Detect which cell encompasses the target text, then output its [x, y] center coordinate. 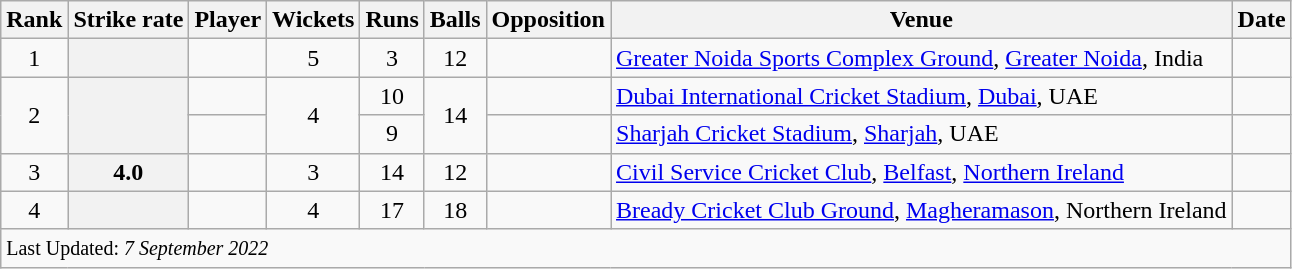
Greater Noida Sports Complex Ground, Greater Noida, India [921, 58]
1 [34, 58]
Bready Cricket Club Ground, Magheramason, Northern Ireland [921, 210]
Opposition [548, 20]
Civil Service Cricket Club, Belfast, Northern Ireland [921, 172]
Player [228, 20]
Last Updated: 7 September 2022 [646, 248]
2 [34, 115]
Strike rate [128, 20]
Wickets [314, 20]
4.0 [128, 172]
Runs [392, 20]
Date [1262, 20]
10 [392, 96]
Sharjah Cricket Stadium, Sharjah, UAE [921, 134]
Venue [921, 20]
Dubai International Cricket Stadium, Dubai, UAE [921, 96]
5 [314, 58]
9 [392, 134]
17 [392, 210]
18 [455, 210]
Balls [455, 20]
Rank [34, 20]
